Capture the cell that displays the provided text and extract its [x, y] central coordinate. 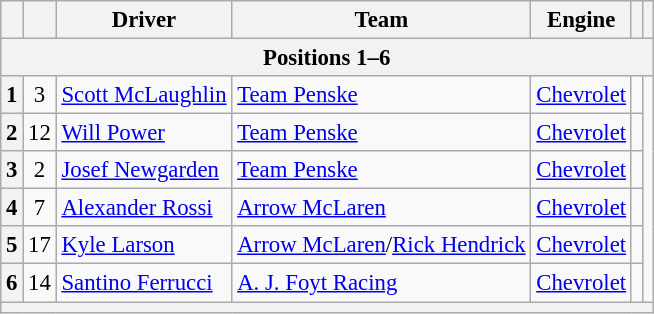
Santino Ferrucci [144, 283]
Alexander Rossi [144, 208]
14 [40, 283]
Driver [144, 20]
Kyle Larson [144, 245]
Scott McLaughlin [144, 95]
Will Power [144, 133]
1 [12, 95]
Engine [581, 20]
7 [40, 208]
Arrow McLaren/Rick Hendrick [382, 245]
Arrow McLaren [382, 208]
5 [12, 245]
Josef Newgarden [144, 170]
12 [40, 133]
Positions 1–6 [327, 58]
6 [12, 283]
Team [382, 20]
4 [12, 208]
A. J. Foyt Racing [382, 283]
17 [40, 245]
